Scan for the cell matching the given text and deliver its (X, Y) coordinate at center. 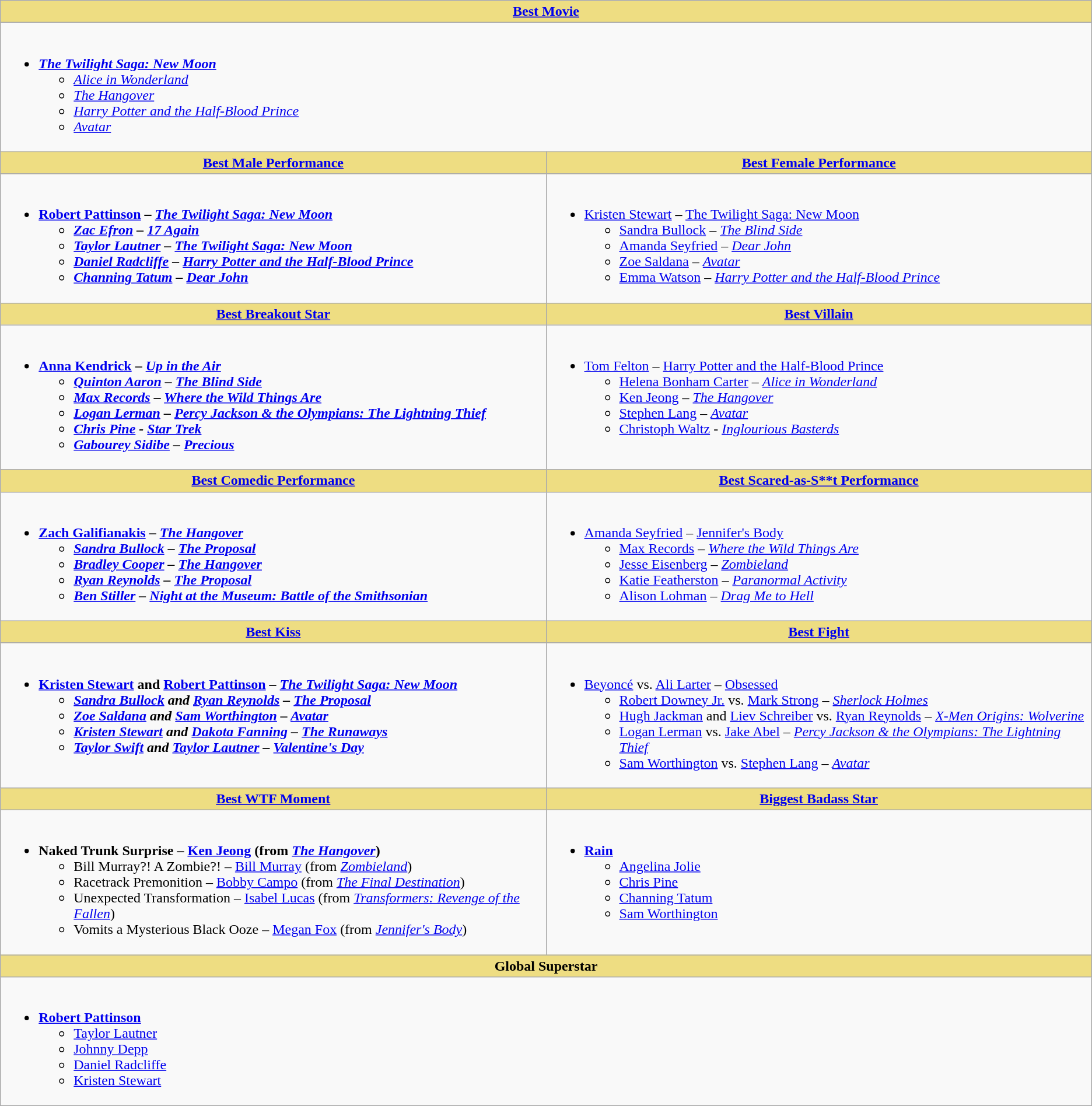
Biggest Badass Star (819, 799)
Global Superstar (546, 965)
Best Scared-as-S**t Performance (819, 481)
Best Male Performance (273, 163)
Best WTF Moment (273, 799)
Best Female Performance (819, 163)
Best Kiss (273, 632)
Best Breakout Star (273, 314)
Robert PattinsonTaylor LautnerJohnny DeppDaniel RadcliffeKristen Stewart (546, 1042)
RainAngelina JolieChris PineChanning TatumSam Worthington (819, 882)
The Twilight Saga: New MoonAlice in WonderlandThe HangoverHarry Potter and the Half-Blood PrinceAvatar (546, 87)
Best Fight (819, 632)
Best Villain (819, 314)
Best Movie (546, 12)
Best Comedic Performance (273, 481)
